Provide the (x, y) coordinate of the cell's center where the given text is located.  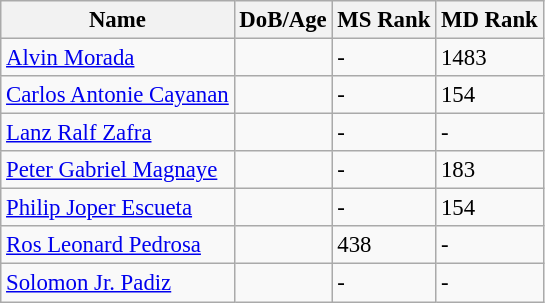
Philip Joper Escueta (118, 208)
Name (118, 20)
Ros Leonard Pedrosa (118, 245)
Carlos Antonie Cayanan (118, 95)
Solomon Jr. Padiz (118, 283)
DoB/Age (283, 20)
438 (384, 245)
MS Rank (384, 20)
1483 (490, 58)
Alvin Morada (118, 58)
Lanz Ralf Zafra (118, 133)
MD Rank (490, 20)
Peter Gabriel Magnaye (118, 170)
183 (490, 170)
